Capture the cell that displays the provided text and extract its (X, Y) central coordinate. 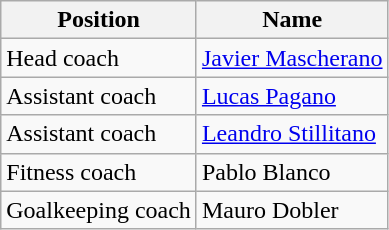
Name (292, 20)
Lucas Pagano (292, 96)
Fitness coach (99, 172)
Mauro Dobler (292, 210)
Leandro Stillitano (292, 134)
Pablo Blanco (292, 172)
Javier Mascherano (292, 58)
Head coach (99, 58)
Position (99, 20)
Goalkeeping coach (99, 210)
